Return (X, Y) of the center of cell containing provided text 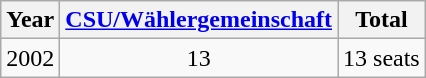
CSU/Wählergemeinschaft (199, 20)
Year (30, 20)
13 (199, 58)
2002 (30, 58)
Total (382, 20)
13 seats (382, 58)
